Detect which cell encompasses the target text, then output its [x, y] center coordinate. 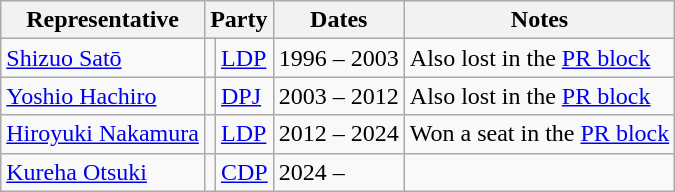
Representative [103, 20]
Party [238, 20]
Hiroyuki Nakamura [103, 134]
Notes [539, 20]
Shizuo Satō [103, 58]
2012 – 2024 [338, 134]
2024 – [338, 172]
1996 – 2003 [338, 58]
DPJ [244, 96]
Yoshio Hachiro [103, 96]
Dates [338, 20]
2003 – 2012 [338, 96]
CDP [244, 172]
Kureha Otsuki [103, 172]
Won a seat in the PR block [539, 134]
